Determine the (x, y) coordinate at the center of the cell enclosing the given text.  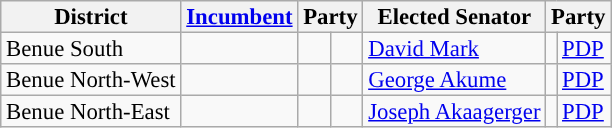
Joseph Akaagerger (454, 112)
District (91, 17)
Benue South (91, 49)
David Mark (454, 49)
Incumbent (240, 17)
George Akume (454, 80)
Elected Senator (454, 17)
Benue North-East (91, 112)
Benue North-West (91, 80)
